Extract the [x, y] coordinate from the center of the cell holding the provided text.  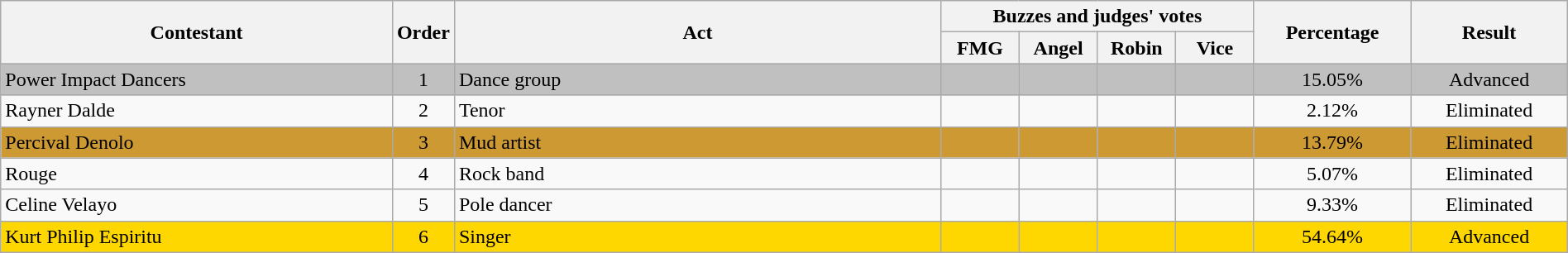
Buzzes and judges' votes [1098, 17]
Result [1489, 32]
Percentage [1331, 32]
6 [423, 236]
2.12% [1331, 111]
3 [423, 142]
4 [423, 174]
Angel [1059, 48]
54.64% [1331, 236]
Vice [1216, 48]
Rock band [697, 174]
1 [423, 79]
Robin [1136, 48]
Act [697, 32]
15.05% [1331, 79]
5 [423, 205]
Pole dancer [697, 205]
Contestant [197, 32]
2 [423, 111]
Singer [697, 236]
13.79% [1331, 142]
Dance group [697, 79]
FMG [981, 48]
Rayner Dalde [197, 111]
Tenor [697, 111]
Celine Velayo [197, 205]
Rouge [197, 174]
Percival Denolo [197, 142]
Power Impact Dancers [197, 79]
Kurt Philip Espiritu [197, 236]
Mud artist [697, 142]
9.33% [1331, 205]
5.07% [1331, 174]
Order [423, 32]
